Extract the [x, y] coordinate from the center of the cell holding the provided text.  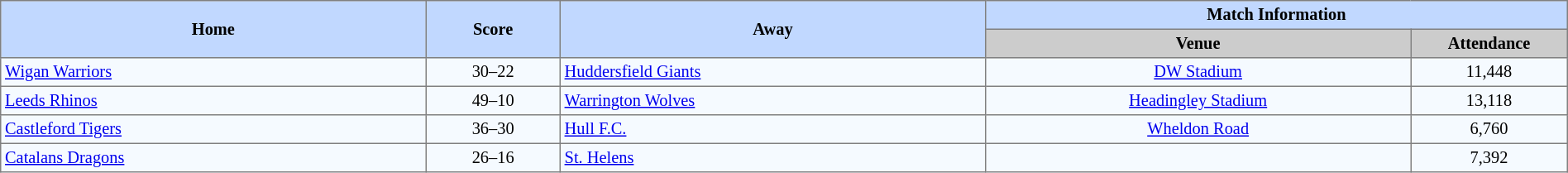
DW Stadium [1198, 72]
13,118 [1489, 100]
Score [493, 30]
7,392 [1489, 157]
6,760 [1489, 129]
Match Information [1277, 15]
Venue [1198, 43]
11,448 [1489, 72]
Home [213, 30]
Away [772, 30]
30–22 [493, 72]
Attendance [1489, 43]
Headingley Stadium [1198, 100]
Leeds Rhinos [213, 100]
26–16 [493, 157]
St. Helens [772, 157]
Wigan Warriors [213, 72]
36–30 [493, 129]
Hull F.C. [772, 129]
Huddersfield Giants [772, 72]
Castleford Tigers [213, 129]
Catalans Dragons [213, 157]
Wheldon Road [1198, 129]
Warrington Wolves [772, 100]
49–10 [493, 100]
